Capture the cell that displays the provided text and extract its (X, Y) central coordinate. 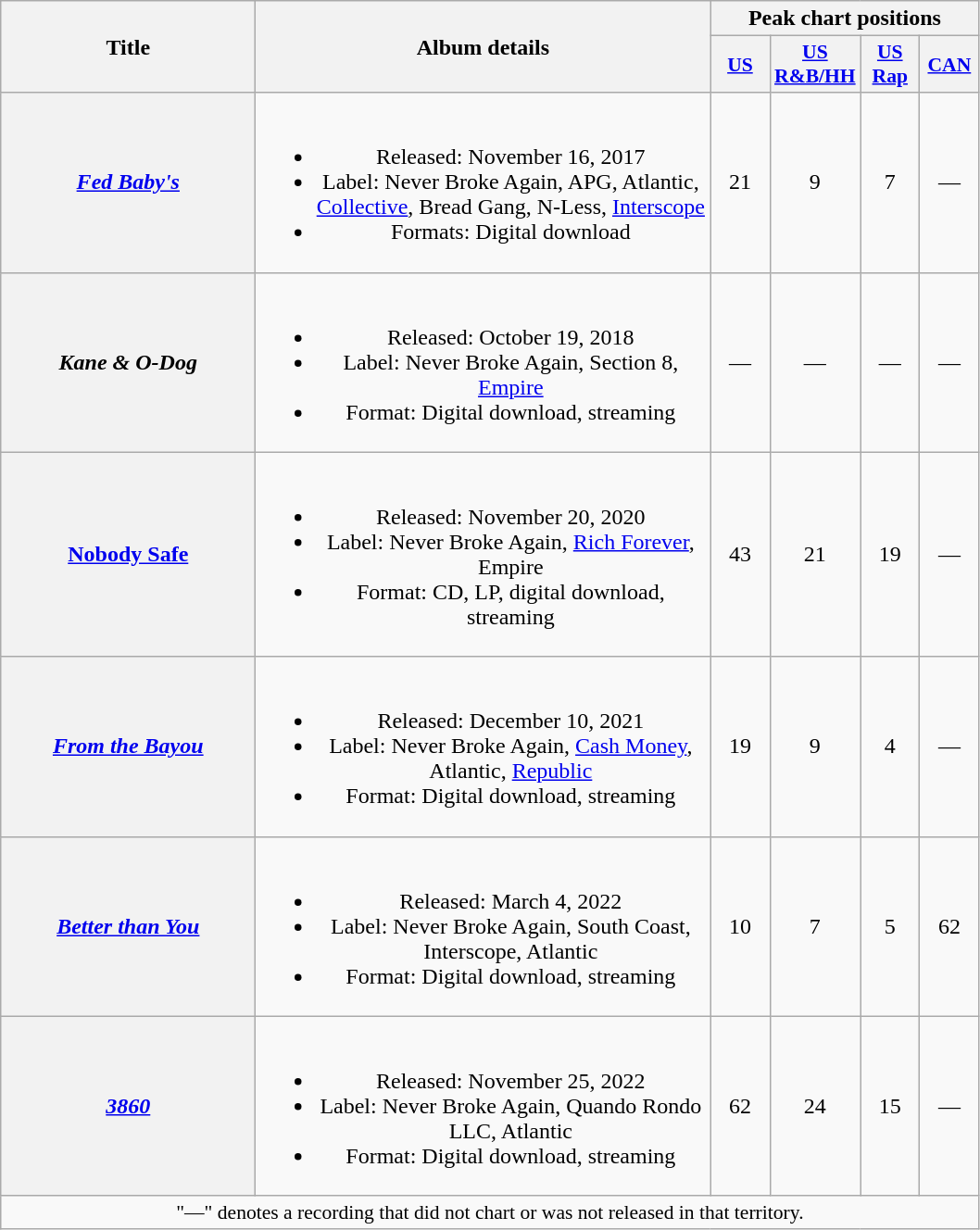
Released: November 16, 2017Label: Never Broke Again, APG, Atlantic, Collective, Bread Gang, N-Less, InterscopeFormats: Digital download (484, 182)
CAN (949, 65)
Released: November 25, 2022Label: Never Broke Again, Quando Rondo LLC, AtlanticFormat: Digital download, streaming (484, 1106)
Kane & O-Dog (128, 362)
Nobody Safe (128, 554)
Better than You (128, 926)
10 (740, 926)
5 (890, 926)
Released: March 4, 2022Label: Never Broke Again, South Coast, Interscope, AtlanticFormat: Digital download, streaming (484, 926)
Released: October 19, 2018Label: Never Broke Again, Section 8, EmpireFormat: Digital download, streaming (484, 362)
Album details (484, 46)
US (740, 65)
24 (815, 1106)
4 (890, 747)
USR&B/HH (815, 65)
Released: November 20, 2020Label: Never Broke Again, Rich Forever, EmpireFormat: CD, LP, digital download, streaming (484, 554)
Released: December 10, 2021Label: Never Broke Again, Cash Money, Atlantic, RepublicFormat: Digital download, streaming (484, 747)
"—" denotes a recording that did not chart or was not released in that territory. (490, 1212)
3860 (128, 1106)
US Rap (890, 65)
Peak chart positions (845, 19)
Title (128, 46)
Fed Baby's (128, 182)
15 (890, 1106)
From the Bayou (128, 747)
43 (740, 554)
